Provide the [X, Y] coordinate of the cell's center where the given text is located.  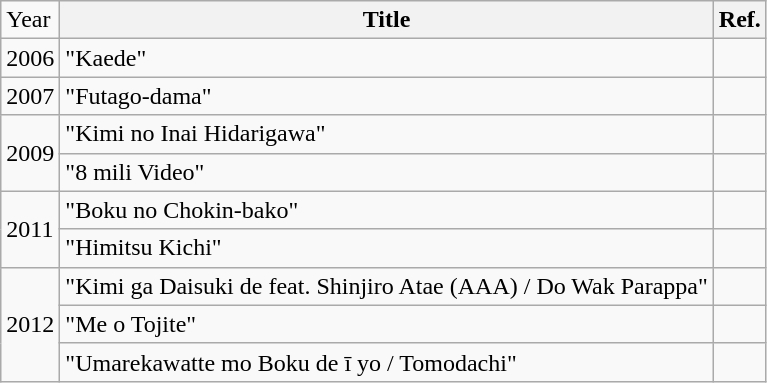
"Me o Tojite" [386, 324]
"Futago-dama" [386, 96]
2006 [30, 58]
2007 [30, 96]
"8 mili Video" [386, 172]
"Umarekawatte mo Boku de ī yo / Tomodachi" [386, 362]
"Kimi no Inai Hidarigawa" [386, 134]
2009 [30, 153]
2012 [30, 324]
Ref. [740, 20]
Title [386, 20]
"Boku no Chokin-bako" [386, 210]
"Himitsu Kichi" [386, 248]
Year [30, 20]
"Kaede" [386, 58]
"Kimi ga Daisuki de feat. Shinjiro Atae (AAA) / Do Wak Parappa" [386, 286]
2011 [30, 229]
